Return [X, Y] of the center of cell containing provided text 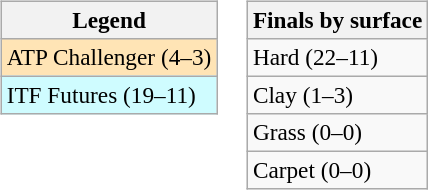
ATP Challenger (4–3) [108, 57]
Clay (1–3) [337, 95]
ITF Futures (19–11) [108, 95]
Finals by surface [337, 20]
Grass (0–0) [337, 133]
Hard (22–11) [337, 57]
Legend [108, 20]
Carpet (0–0) [337, 171]
